Detect which cell encompasses the target text, then output its [X, Y] center coordinate. 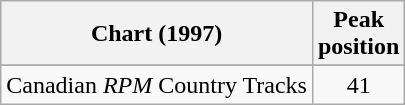
Peakposition [358, 34]
41 [358, 85]
Chart (1997) [157, 34]
Canadian RPM Country Tracks [157, 85]
